Determine the [x, y] coordinate at the center of the cell enclosing the given text.  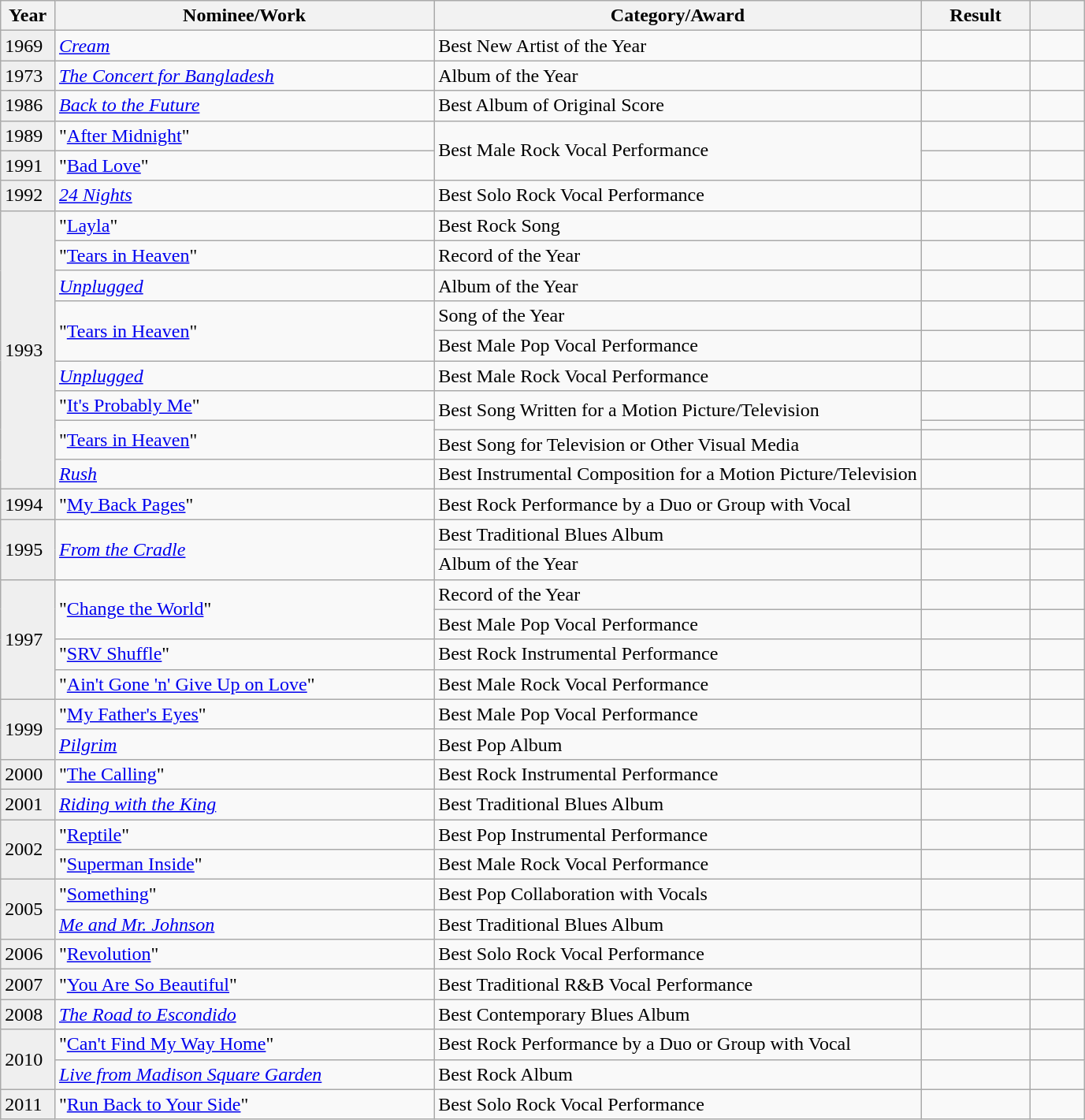
"My Back Pages" [244, 504]
"Superman Inside" [244, 865]
"Layla" [244, 225]
"Ain't Gone 'n' Give Up on Love" [244, 684]
2002 [28, 850]
Best Contemporary Blues Album [678, 1014]
"My Father's Eyes" [244, 714]
Nominee/Work [244, 16]
1993 [28, 350]
"You Are So Beautiful" [244, 984]
2005 [28, 910]
Best Song Written for a Motion Picture/Television [678, 410]
"Run Back to Your Side" [244, 1104]
"After Midnight" [244, 136]
Best Traditional R&B Vocal Performance [678, 984]
Me and Mr. Johnson [244, 925]
Best Pop Album [678, 744]
2011 [28, 1104]
Best Album of Original Score [678, 106]
2000 [28, 774]
1973 [28, 76]
Best Pop Instrumental Performance [678, 835]
1999 [28, 729]
2006 [28, 954]
Back to the Future [244, 106]
Pilgrim [244, 744]
Rush [244, 474]
24 Nights [244, 195]
"Bad Love" [244, 166]
1986 [28, 106]
From the Cradle [244, 549]
Best Song for Television or Other Visual Media [678, 445]
2010 [28, 1059]
2008 [28, 1014]
1969 [28, 46]
Best Rock Song [678, 225]
The Road to Escondido [244, 1014]
Best Pop Collaboration with Vocals [678, 895]
Cream [244, 46]
2007 [28, 984]
Best Instrumental Composition for a Motion Picture/Television [678, 474]
The Concert for Bangladesh [244, 76]
1997 [28, 639]
1992 [28, 195]
"Revolution" [244, 954]
1994 [28, 504]
Live from Madison Square Garden [244, 1074]
2001 [28, 804]
"Reptile" [244, 835]
Result [975, 16]
"Can't Find My Way Home" [244, 1044]
1995 [28, 549]
"SRV Shuffle" [244, 654]
Song of the Year [678, 315]
1991 [28, 166]
Riding with the King [244, 804]
Best New Artist of the Year [678, 46]
"It's Probably Me" [244, 406]
1989 [28, 136]
Category/Award [678, 16]
Year [28, 16]
Best Rock Album [678, 1074]
"The Calling" [244, 774]
"Something" [244, 895]
"Change the World" [244, 609]
